Provide the [X, Y] coordinate of the cell's center where the given text is located.  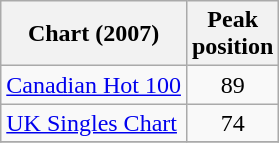
UK Singles Chart [94, 123]
89 [232, 85]
Peakposition [232, 34]
Chart (2007) [94, 34]
74 [232, 123]
Canadian Hot 100 [94, 85]
